Capture the cell that displays the provided text and extract its (x, y) central coordinate. 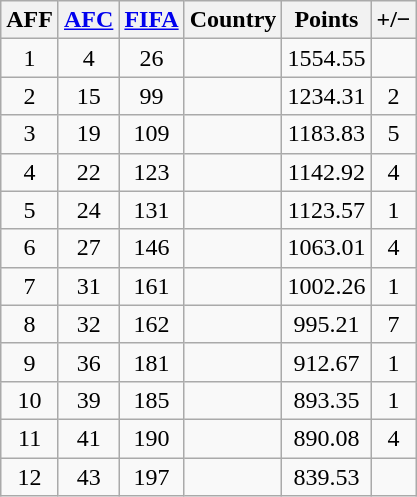
890.08 (326, 438)
8 (30, 324)
1234.31 (326, 96)
AFC (88, 20)
1183.83 (326, 134)
32 (88, 324)
1554.55 (326, 58)
24 (88, 210)
22 (88, 172)
FIFA (152, 20)
+/− (394, 20)
109 (152, 134)
Points (326, 20)
1002.26 (326, 286)
12 (30, 477)
41 (88, 438)
15 (88, 96)
99 (152, 96)
27 (88, 248)
912.67 (326, 362)
131 (152, 210)
19 (88, 134)
26 (152, 58)
123 (152, 172)
181 (152, 362)
185 (152, 400)
162 (152, 324)
11 (30, 438)
995.21 (326, 324)
1123.57 (326, 210)
31 (88, 286)
AFF (30, 20)
197 (152, 477)
3 (30, 134)
Country (233, 20)
1063.01 (326, 248)
839.53 (326, 477)
6 (30, 248)
161 (152, 286)
39 (88, 400)
190 (152, 438)
10 (30, 400)
893.35 (326, 400)
36 (88, 362)
146 (152, 248)
9 (30, 362)
1142.92 (326, 172)
43 (88, 477)
